Provide the (x, y) coordinate of the cell's center where the given text is located.  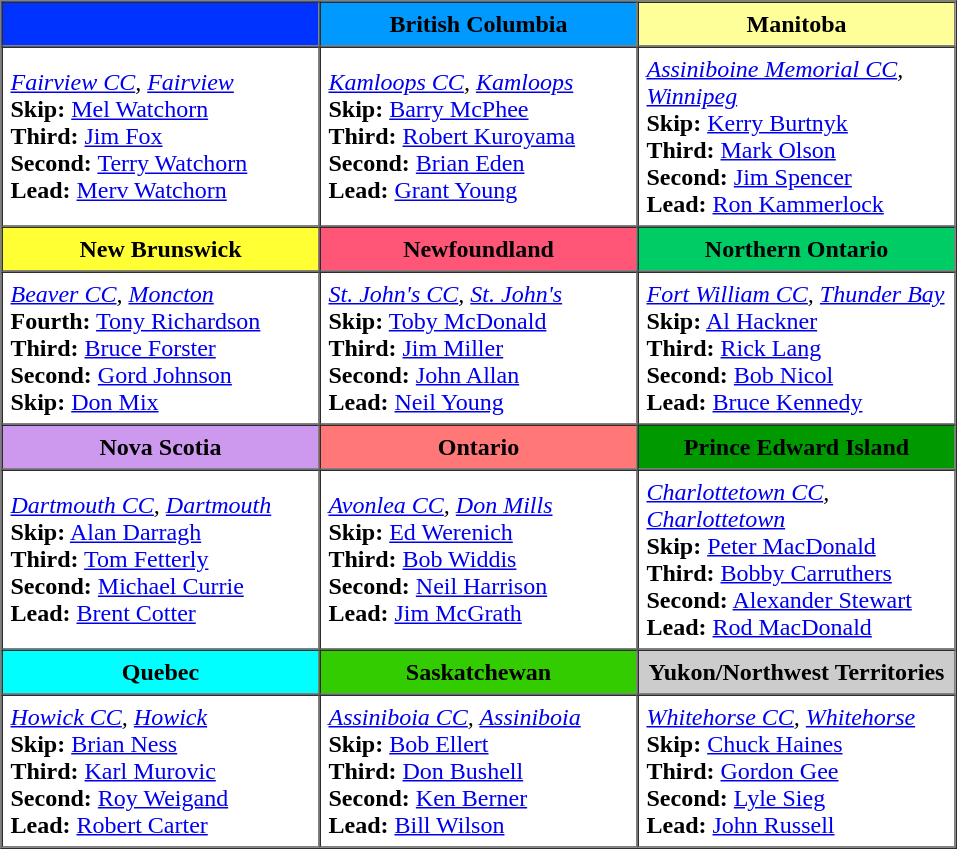
Saskatchewan (479, 672)
Avonlea CC, Don MillsSkip: Ed Werenich Third: Bob Widdis Second: Neil Harrison Lead: Jim McGrath (479, 560)
St. John's CC, St. John'sSkip: Toby McDonald Third: Jim Miller Second: John Allan Lead: Neil Young (479, 348)
Howick CC, HowickSkip: Brian Ness Third: Karl Murovic Second: Roy Weigand Lead: Robert Carter (161, 770)
Ontario (479, 446)
Yukon/Northwest Territories (797, 672)
Fort William CC, Thunder BaySkip: Al Hackner Third: Rick Lang Second: Bob Nicol Lead: Bruce Kennedy (797, 348)
Beaver CC, MonctonFourth: Tony Richardson Third: Bruce Forster Second: Gord Johnson Skip: Don Mix (161, 348)
Newfoundland (479, 248)
British Columbia (479, 24)
Whitehorse CC, WhitehorseSkip: Chuck Haines Third: Gordon Gee Second: Lyle Sieg Lead: John Russell (797, 770)
New Brunswick (161, 248)
Nova Scotia (161, 446)
Charlottetown CC, CharlottetownSkip: Peter MacDonald Third: Bobby Carruthers Second: Alexander Stewart Lead: Rod MacDonald (797, 560)
Assiniboine Memorial CC, WinnipegSkip: Kerry Burtnyk Third: Mark Olson Second: Jim Spencer Lead: Ron Kammerlock (797, 136)
Manitoba (797, 24)
Kamloops CC, KamloopsSkip: Barry McPhee Third: Robert Kuroyama Second: Brian Eden Lead: Grant Young (479, 136)
Quebec (161, 672)
Northern Ontario (797, 248)
Dartmouth CC, DartmouthSkip: Alan Darragh Third: Tom Fetterly Second: Michael Currie Lead: Brent Cotter (161, 560)
Fairview CC, FairviewSkip: Mel Watchorn Third: Jim Fox Second: Terry Watchorn Lead: Merv Watchorn (161, 136)
Assiniboia CC, AssiniboiaSkip: Bob Ellert Third: Don Bushell Second: Ken Berner Lead: Bill Wilson (479, 770)
Prince Edward Island (797, 446)
